Locate the cell with the specified text and output its (x, y) center coordinate. 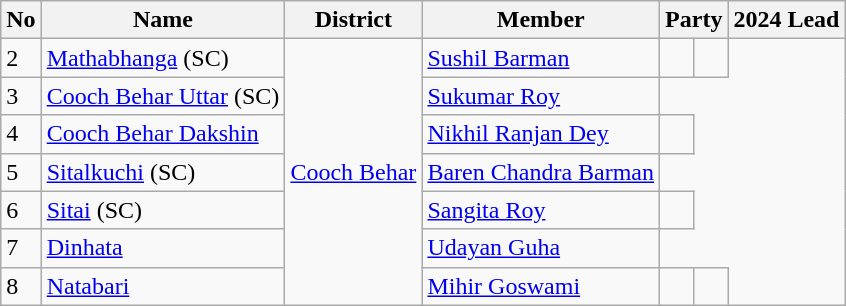
Nikhil Ranjan Dey (541, 134)
No (21, 20)
Cooch Behar Dakshin (163, 134)
Mathabhanga (SC) (163, 58)
7 (21, 248)
Sangita Roy (541, 210)
3 (21, 96)
8 (21, 286)
Sukumar Roy (541, 96)
Sushil Barman (541, 58)
Dinhata (163, 248)
5 (21, 172)
Mihir Goswami (541, 286)
4 (21, 134)
2 (21, 58)
Sitalkuchi (SC) (163, 172)
Cooch Behar (354, 172)
Member (541, 20)
Name (163, 20)
6 (21, 210)
Natabari (163, 286)
Sitai (SC) (163, 210)
Cooch Behar Uttar (SC) (163, 96)
Udayan Guha (541, 248)
District (354, 20)
2024 Lead (786, 20)
Party (694, 20)
Baren Chandra Barman (541, 172)
